Find where the given text appears and provide that cell's center as [X, Y] coordinate. 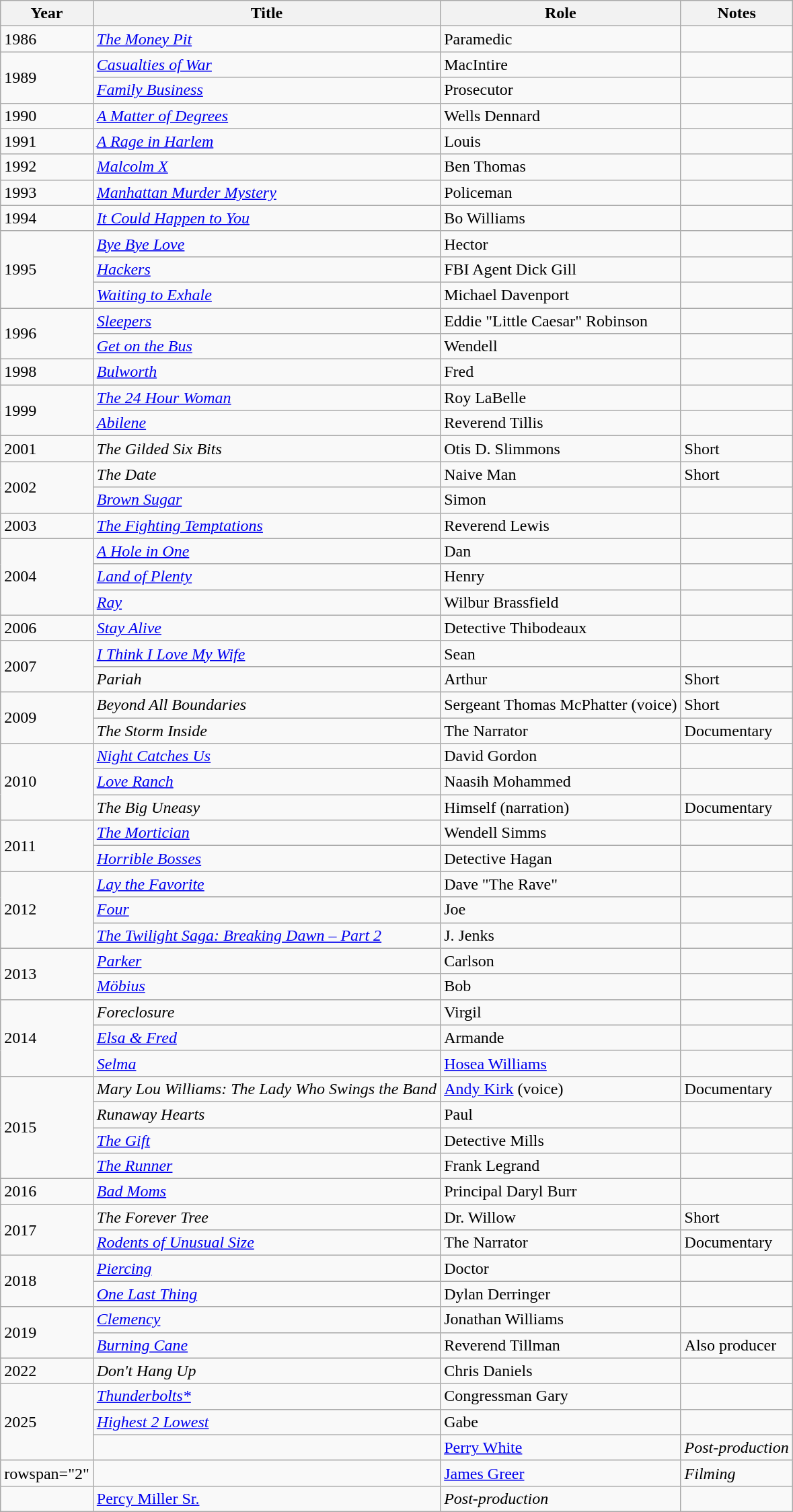
Clemency [266, 1320]
The Money Pit [266, 39]
Wendell Simms [561, 833]
2015 [47, 1127]
Joe [561, 910]
Henry [561, 577]
1992 [47, 167]
The 24 Hour Woman [266, 398]
2006 [47, 628]
2012 [47, 910]
Armande [561, 1038]
A Rage in Harlem [266, 141]
Love Ranch [266, 782]
Hosea Williams [561, 1063]
Prosecutor [561, 90]
Dave "The Rave" [561, 884]
Sergeant Thomas McPhatter (voice) [561, 705]
Also producer [737, 1345]
A Matter of Degrees [266, 116]
Role [561, 13]
Rodents of Unusual Size [266, 1243]
Naasih Mohammed [561, 782]
Waiting to Exhale [266, 295]
J. Jenks [561, 935]
Paramedic [561, 39]
2002 [47, 487]
Manhattan Murder Mystery [266, 192]
Arthur [561, 679]
Möbius [266, 986]
2004 [47, 577]
Jonathan Williams [561, 1320]
David Gordon [561, 756]
The Big Uneasy [266, 807]
Dan [561, 551]
2014 [47, 1038]
Virgil [561, 1012]
Reverend Lewis [561, 526]
Naive Man [561, 474]
Frank Legrand [561, 1166]
Policeman [561, 192]
Elsa & Fred [266, 1038]
Dylan Derringer [561, 1294]
2013 [47, 974]
Highest 2 Lowest [266, 1422]
Notes [737, 13]
One Last Thing [266, 1294]
Horrible Bosses [266, 859]
Runaway Hearts [266, 1114]
Bye Bye Love [266, 244]
Brown Sugar [266, 500]
Year [47, 13]
Thunderbolts* [266, 1396]
The Mortician [266, 833]
2018 [47, 1281]
Bob [561, 986]
The Fighting Temptations [266, 526]
2003 [47, 526]
The Twilight Saga: Breaking Dawn – Part 2 [266, 935]
Dr. Willow [561, 1217]
The Runner [266, 1166]
Wells Dennard [561, 116]
2011 [47, 846]
Ray [266, 602]
Simon [561, 500]
The Storm Inside [266, 730]
The Forever Tree [266, 1217]
1994 [47, 218]
The Gift [266, 1141]
The Gilded Six Bits [266, 449]
Sleepers [266, 321]
2017 [47, 1230]
2019 [47, 1332]
Stay Alive [266, 628]
1999 [47, 410]
Roy LaBelle [561, 398]
Casualties of War [266, 65]
1996 [47, 334]
Four [266, 910]
Louis [561, 141]
Hector [561, 244]
2010 [47, 782]
1995 [47, 269]
Andy Kirk (voice) [561, 1089]
Get on the Bus [266, 347]
Paul [561, 1114]
Otis D. Slimmons [561, 449]
1990 [47, 116]
Burning Cane [266, 1345]
It Could Happen to You [266, 218]
James Greer [561, 1473]
Detective Hagan [561, 859]
Don't Hang Up [266, 1371]
FBI Agent Dick Gill [561, 269]
Hackers [266, 269]
Detective Mills [561, 1141]
Malcolm X [266, 167]
Congressman Gary [561, 1396]
Ben Thomas [561, 167]
2001 [47, 449]
1989 [47, 77]
Wilbur Brassfield [561, 602]
Chris Daniels [561, 1371]
1998 [47, 372]
Perry White [561, 1447]
Mary Lou Williams: The Lady Who Swings the Band [266, 1089]
Abilene [266, 423]
Land of Plenty [266, 577]
Fred [561, 372]
Title [266, 13]
Sean [561, 653]
Lay the Favorite [266, 884]
Pariah [266, 679]
Gabe [561, 1422]
2007 [47, 666]
Selma [266, 1063]
Eddie "Little Caesar" Robinson [561, 321]
Beyond All Boundaries [266, 705]
Filming [737, 1473]
1993 [47, 192]
rowspan="2" [47, 1473]
Himself (narration) [561, 807]
Wendell [561, 347]
MacIntire [561, 65]
2009 [47, 717]
Night Catches Us [266, 756]
I Think I Love My Wife [266, 653]
Principal Daryl Burr [561, 1192]
Foreclosure [266, 1012]
Family Business [266, 90]
Detective Thibodeaux [561, 628]
A Hole in One [266, 551]
Percy Miller Sr. [266, 1499]
2025 [47, 1422]
The Date [266, 474]
1986 [47, 39]
2022 [47, 1371]
Bad Moms [266, 1192]
2016 [47, 1192]
Bulworth [266, 372]
Reverend Tillis [561, 423]
Bo Williams [561, 218]
Carlson [561, 961]
1991 [47, 141]
Doctor [561, 1268]
Parker [266, 961]
Reverend Tillman [561, 1345]
Michael Davenport [561, 295]
Piercing [266, 1268]
